Find where the given text appears and provide that cell's center as (X, Y) coordinate. 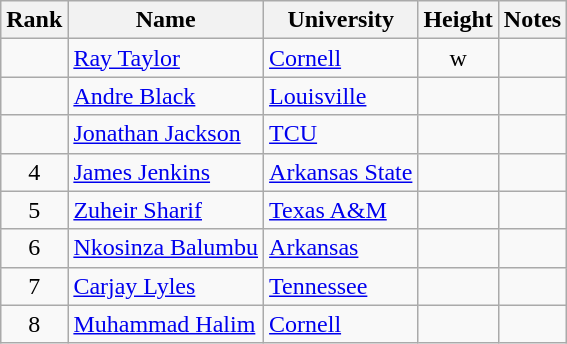
Carjay Lyles (166, 286)
Jonathan Jackson (166, 134)
Zuheir Sharif (166, 210)
James Jenkins (166, 172)
5 (34, 210)
7 (34, 286)
Arkansas State (341, 172)
University (341, 20)
Notes (532, 20)
8 (34, 324)
Arkansas (341, 248)
6 (34, 248)
4 (34, 172)
Height (458, 20)
Tennessee (341, 286)
TCU (341, 134)
Muhammad Halim (166, 324)
Andre Black (166, 96)
w (458, 58)
Texas A&M (341, 210)
Name (166, 20)
Louisville (341, 96)
Ray Taylor (166, 58)
Nkosinza Balumbu (166, 248)
Rank (34, 20)
